Search for the cell housing the specified text and yield its [x, y] center coordinate. 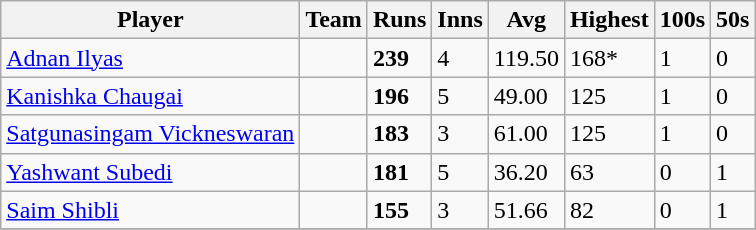
36.20 [526, 172]
Player [150, 20]
168* [609, 58]
100s [682, 20]
Kanishka Chaugai [150, 96]
63 [609, 172]
Saim Shibli [150, 210]
Inns [460, 20]
155 [399, 210]
119.50 [526, 58]
196 [399, 96]
Satgunasingam Vickneswaran [150, 134]
49.00 [526, 96]
239 [399, 58]
Yashwant Subedi [150, 172]
Highest [609, 20]
51.66 [526, 210]
Runs [399, 20]
Avg [526, 20]
Team [334, 20]
61.00 [526, 134]
4 [460, 58]
82 [609, 210]
183 [399, 134]
50s [733, 20]
181 [399, 172]
Adnan Ilyas [150, 58]
